Pinpoint the cell where the given text exists, returning its (x, y) midpoint coordinate. 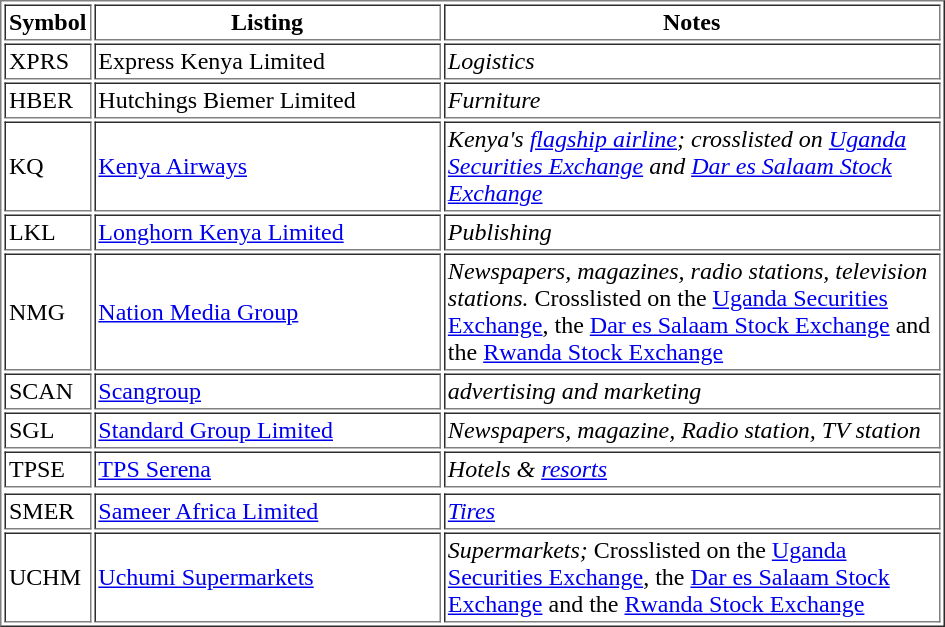
SMER (47, 512)
TPSE (47, 470)
Kenya's flagship airline; crosslisted on Uganda Securities Exchange and Dar es Salaam Stock Exchange (691, 167)
Tires (691, 512)
HBER (47, 100)
advertising and marketing (691, 392)
LKL (47, 232)
UCHM (47, 577)
Express Kenya Limited (267, 62)
SGL (47, 430)
Logistics (691, 62)
Publishing (691, 232)
Standard Group Limited (267, 430)
KQ (47, 167)
Hotels & resorts (691, 470)
NMG (47, 312)
Furniture (691, 100)
Longhorn Kenya Limited (267, 232)
Sameer Africa Limited (267, 512)
SCAN (47, 392)
Uchumi Supermarkets (267, 577)
Scangroup (267, 392)
Hutchings Biemer Limited (267, 100)
Listing (267, 22)
Supermarkets; Crosslisted on the Uganda Securities Exchange, the Dar es Salaam Stock Exchange and the Rwanda Stock Exchange (691, 577)
Notes (691, 22)
Kenya Airways (267, 167)
Nation Media Group (267, 312)
Newspapers, magazine, Radio station, TV station (691, 430)
Symbol (47, 22)
XPRS (47, 62)
TPS Serena (267, 470)
